Scan for the cell matching the given text and deliver its [X, Y] coordinate at center. 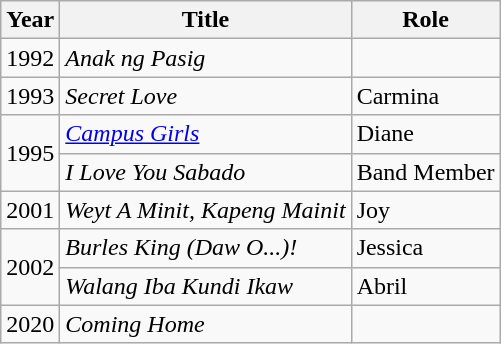
1993 [30, 96]
Weyt A Minit, Kapeng Mainit [206, 210]
Year [30, 20]
Burles King (Daw O...)! [206, 248]
2020 [30, 324]
Jessica [426, 248]
Coming Home [206, 324]
Title [206, 20]
Campus Girls [206, 134]
Walang Iba Kundi Ikaw [206, 286]
2002 [30, 267]
Secret Love [206, 96]
1992 [30, 58]
Abril [426, 286]
2001 [30, 210]
1995 [30, 153]
Anak ng Pasig [206, 58]
Band Member [426, 172]
Carmina [426, 96]
Diane [426, 134]
I Love You Sabado [206, 172]
Joy [426, 210]
Role [426, 20]
